For the text-containing cell, return its midpoint in (X, Y) coordinate format. 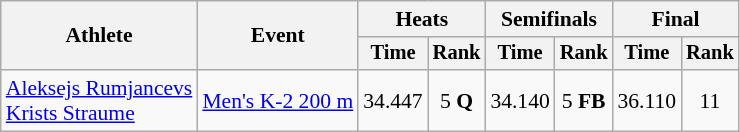
11 (710, 100)
Event (278, 36)
5 FB (584, 100)
36.110 (646, 100)
34.140 (520, 100)
Final (675, 19)
5 Q (457, 100)
Men's K-2 200 m (278, 100)
Athlete (100, 36)
Heats (422, 19)
34.447 (392, 100)
Semifinals (548, 19)
Aleksejs RumjancevsKrists Straume (100, 100)
